Return the (X, Y) coordinate for the center point of the cell that contains the specified text.  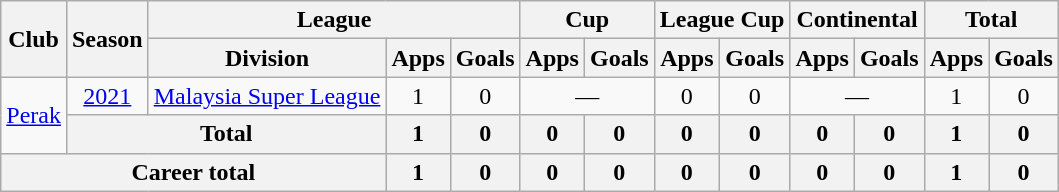
Perak (34, 115)
League (334, 20)
2021 (107, 96)
League Cup (722, 20)
Continental (857, 20)
Division (267, 58)
Cup (587, 20)
Career total (194, 172)
Malaysia Super League (267, 96)
Season (107, 39)
Club (34, 39)
